Detect which cell encompasses the target text, then output its [X, Y] center coordinate. 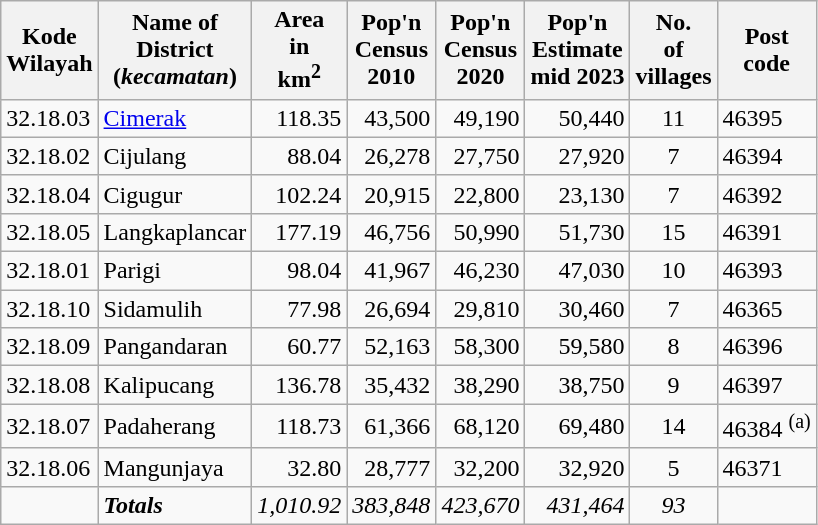
61,366 [392, 426]
41,967 [392, 271]
46365 [766, 309]
Name ofDistrict(kecamatan) [175, 50]
32.18.03 [50, 118]
26,278 [392, 156]
88.04 [300, 156]
47,030 [578, 271]
5 [674, 467]
77.98 [300, 309]
93 [674, 505]
177.19 [300, 232]
32,200 [480, 467]
46395 [766, 118]
32.18.09 [50, 347]
46392 [766, 194]
118.35 [300, 118]
27,920 [578, 156]
58,300 [480, 347]
Totals [175, 505]
28,777 [392, 467]
Padaherang [175, 426]
32.80 [300, 467]
Parigi [175, 271]
32.18.05 [50, 232]
Cijulang [175, 156]
59,580 [578, 347]
Pangandaran [175, 347]
15 [674, 232]
8 [674, 347]
Mangunjaya [175, 467]
46397 [766, 385]
68,120 [480, 426]
Area inkm2 [300, 50]
9 [674, 385]
46394 [766, 156]
46396 [766, 347]
50,990 [480, 232]
46384 (a) [766, 426]
Kode Wilayah [50, 50]
32.18.08 [50, 385]
32,920 [578, 467]
60.77 [300, 347]
Sidamulih [175, 309]
32.18.10 [50, 309]
11 [674, 118]
46391 [766, 232]
38,750 [578, 385]
No.ofvillages [674, 50]
Kalipucang [175, 385]
Langkaplancar [175, 232]
26,694 [392, 309]
35,432 [392, 385]
69,480 [578, 426]
23,130 [578, 194]
30,460 [578, 309]
Pop'nCensus2020 [480, 50]
Cimerak [175, 118]
423,670 [480, 505]
32.18.02 [50, 156]
49,190 [480, 118]
14 [674, 426]
43,500 [392, 118]
46,230 [480, 271]
Postcode [766, 50]
136.78 [300, 385]
32.18.07 [50, 426]
52,163 [392, 347]
46,756 [392, 232]
Cigugur [175, 194]
10 [674, 271]
46371 [766, 467]
32.18.01 [50, 271]
383,848 [392, 505]
27,750 [480, 156]
32.18.06 [50, 467]
51,730 [578, 232]
32.18.04 [50, 194]
102.24 [300, 194]
20,915 [392, 194]
Pop'nCensus2010 [392, 50]
1,010.92 [300, 505]
431,464 [578, 505]
50,440 [578, 118]
98.04 [300, 271]
118.73 [300, 426]
22,800 [480, 194]
Pop'nEstimatemid 2023 [578, 50]
38,290 [480, 385]
29,810 [480, 309]
46393 [766, 271]
